For the text-containing cell, return its midpoint in [X, Y] coordinate format. 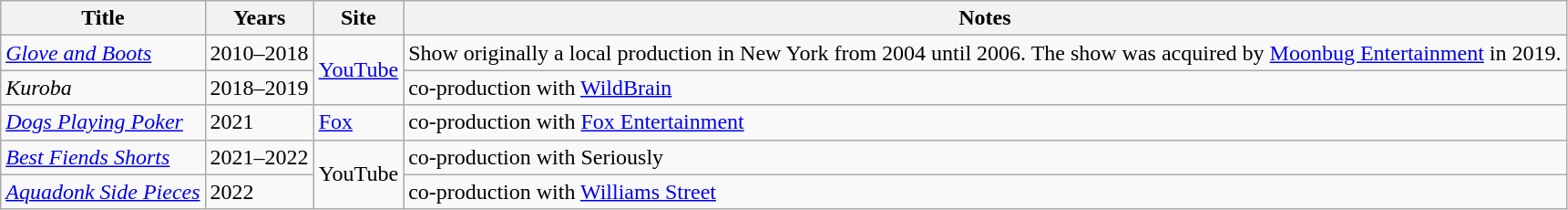
co-production with WildBrain [985, 88]
Title [103, 18]
Fox [358, 122]
2021–2022 [259, 157]
2018–2019 [259, 88]
Show originally a local production in New York from 2004 until 2006. The show was acquired by Moonbug Entertainment in 2019. [985, 53]
Notes [985, 18]
2021 [259, 122]
co-production with Seriously [985, 157]
Kuroba [103, 88]
Best Fiends Shorts [103, 157]
2010–2018 [259, 53]
co-production with Fox Entertainment [985, 122]
Site [358, 18]
Years [259, 18]
co-production with Williams Street [985, 192]
Glove and Boots [103, 53]
Aquadonk Side Pieces [103, 192]
Dogs Playing Poker [103, 122]
2022 [259, 192]
